For the text-containing cell, return its midpoint in (x, y) coordinate format. 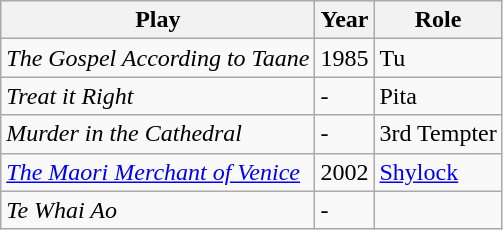
Murder in the Cathedral (158, 134)
Te Whai Ao (158, 210)
3rd Tempter (438, 134)
The Maori Merchant of Venice (158, 172)
The Gospel According to Taane (158, 58)
Treat it Right (158, 96)
Year (344, 20)
Shylock (438, 172)
1985 (344, 58)
Role (438, 20)
Tu (438, 58)
Play (158, 20)
Pita (438, 96)
2002 (344, 172)
